Determine the (x, y) coordinate at the center of the cell enclosing the given text.  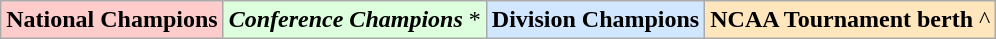
Conference Champions * (354, 20)
National Champions (112, 20)
NCAA Tournament berth ^ (850, 20)
Division Champions (595, 20)
